Return the [x, y] coordinate for the center point of the cell that contains the specified text.  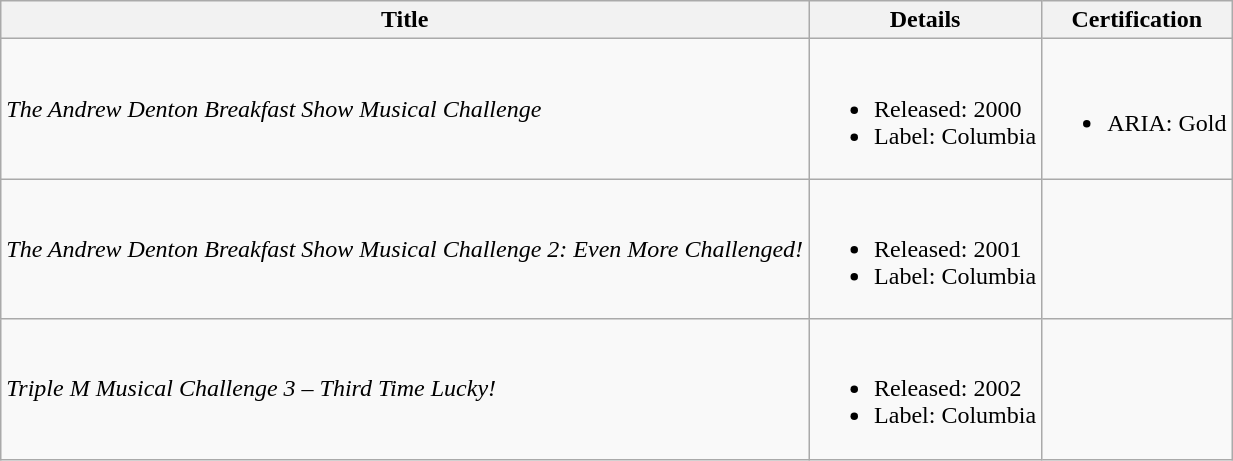
Details [926, 20]
Released: 2000Label: Columbia [926, 109]
Released: 2001Label: Columbia [926, 249]
Certification [1137, 20]
The Andrew Denton Breakfast Show Musical Challenge 2: Even More Challenged! [405, 249]
Title [405, 20]
Released: 2002Label: Columbia [926, 389]
ARIA: Gold [1137, 109]
Triple M Musical Challenge 3 – Third Time Lucky! [405, 389]
The Andrew Denton Breakfast Show Musical Challenge [405, 109]
